For the text-containing cell, return its midpoint in [X, Y] coordinate format. 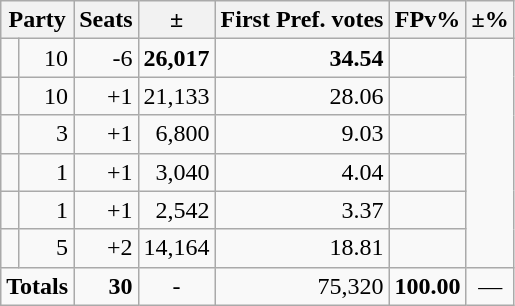
± [176, 20]
Party [38, 20]
— [490, 286]
+2 [106, 248]
FPv% [428, 20]
26,017 [176, 58]
28.06 [302, 96]
-6 [106, 58]
18.81 [302, 248]
3.37 [302, 210]
21,133 [176, 96]
4.04 [302, 172]
- [176, 286]
34.54 [302, 58]
14,164 [176, 248]
Seats [106, 20]
First Pref. votes [302, 20]
6,800 [176, 134]
3,040 [176, 172]
100.00 [428, 286]
5 [46, 248]
3 [46, 134]
Totals [38, 286]
2,542 [176, 210]
75,320 [302, 286]
30 [106, 286]
±% [490, 20]
9.03 [302, 134]
